Scan for the cell matching the given text and deliver its [x, y] coordinate at center. 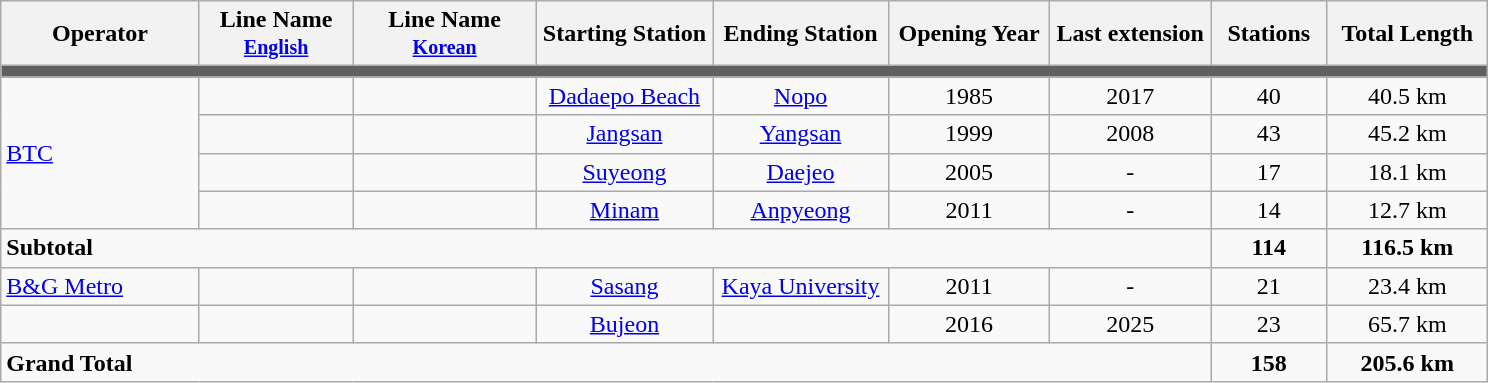
Bujeon [624, 324]
40 [1269, 96]
Stations [1269, 34]
2025 [1130, 324]
Yangsan [800, 134]
2016 [970, 324]
205.6 km [1408, 362]
Operator [100, 34]
65.7 km [1408, 324]
Anpyeong [800, 210]
Dadaepo Beach [624, 96]
Nopo [800, 96]
23 [1269, 324]
Total Length [1408, 34]
Jangsan [624, 134]
2017 [1130, 96]
12.7 km [1408, 210]
21 [1269, 286]
Opening Year [970, 34]
Minam [624, 210]
Ending Station [800, 34]
40.5 km [1408, 96]
17 [1269, 172]
14 [1269, 210]
BTC [100, 153]
Line NameKorean [445, 34]
Line NameEnglish [276, 34]
1999 [970, 134]
2005 [970, 172]
114 [1269, 248]
Subtotal [606, 248]
Grand Total [606, 362]
23.4 km [1408, 286]
Suyeong [624, 172]
B&G Metro [100, 286]
Starting Station [624, 34]
Last extension [1130, 34]
Daejeo [800, 172]
1985 [970, 96]
Sasang [624, 286]
116.5 km [1408, 248]
43 [1269, 134]
Kaya University [800, 286]
158 [1269, 362]
45.2 km [1408, 134]
2008 [1130, 134]
18.1 km [1408, 172]
